Determine the [X, Y] coordinate at the center of the cell enclosing the given text.  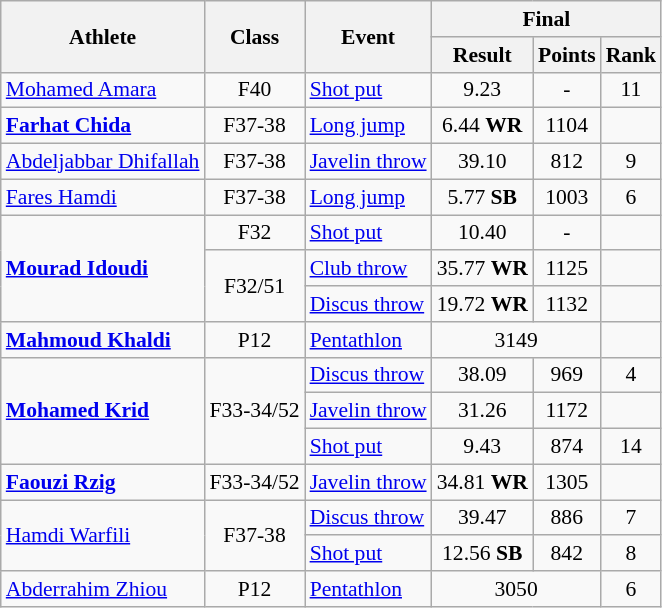
Athlete [103, 36]
1132 [567, 304]
3149 [516, 340]
8 [632, 554]
5.77 SB [482, 197]
39.10 [482, 162]
Final [547, 19]
10.40 [482, 233]
Faouzi Rzig [103, 482]
1305 [567, 482]
F40 [254, 90]
Farhat Chida [103, 126]
Abdeljabbar Dhifallah [103, 162]
35.77 WR [482, 269]
11 [632, 90]
1003 [567, 197]
31.26 [482, 411]
Rank [632, 55]
39.47 [482, 518]
Fares Hamdi [103, 197]
F32 [254, 233]
F32/51 [254, 286]
874 [567, 447]
Event [368, 36]
Result [482, 55]
19.72 WR [482, 304]
Mohamed Amara [103, 90]
4 [632, 375]
886 [567, 518]
Mourad Idoudi [103, 268]
9.43 [482, 447]
Class [254, 36]
Abderrahim Zhiou [103, 589]
34.81 WR [482, 482]
842 [567, 554]
12.56 SB [482, 554]
Hamdi Warfili [103, 536]
Points [567, 55]
1104 [567, 126]
Mohamed Krid [103, 410]
9.23 [482, 90]
38.09 [482, 375]
3050 [516, 589]
Club throw [368, 269]
6.44 WR [482, 126]
969 [567, 375]
14 [632, 447]
9 [632, 162]
7 [632, 518]
Mahmoud Khaldi [103, 340]
1172 [567, 411]
812 [567, 162]
1125 [567, 269]
